Output the [x, y] coordinate of the center of the cell containing the given text.  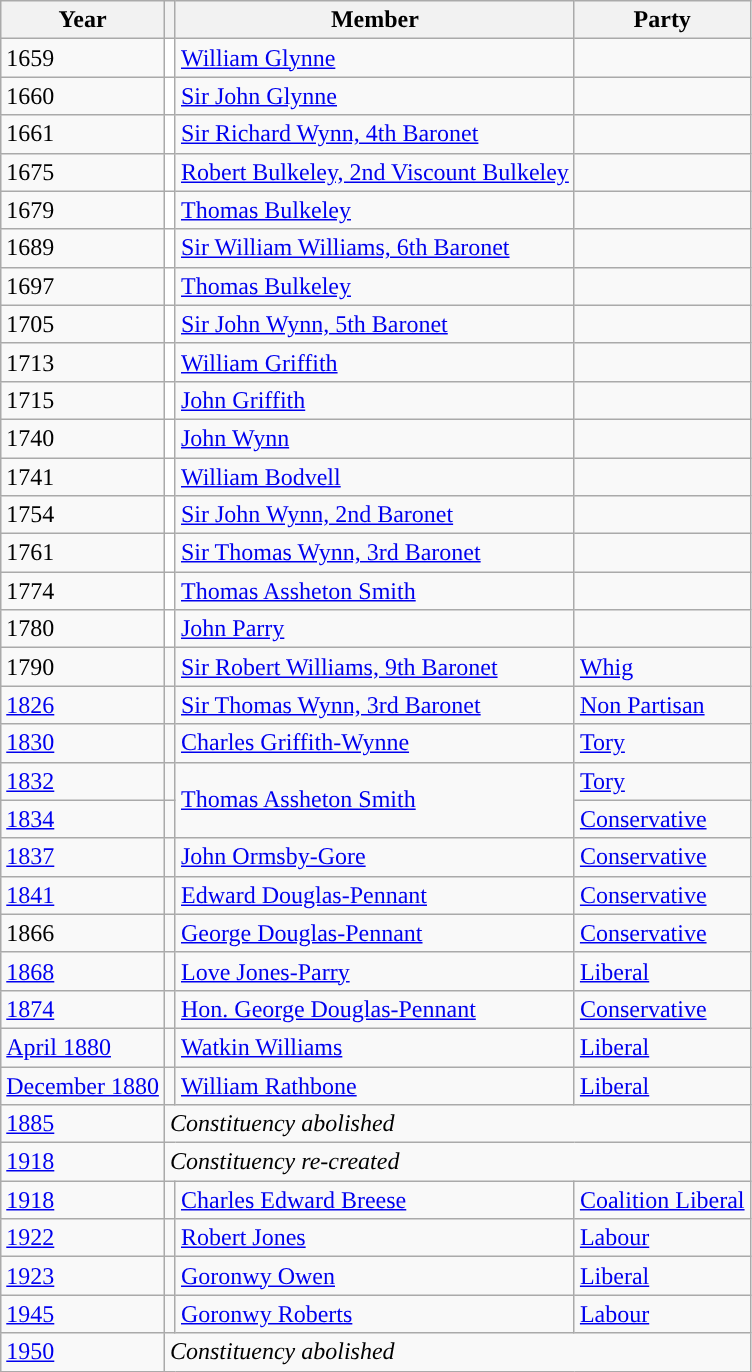
John Ormsby-Gore [374, 857]
Coalition Liberal [662, 1200]
1945 [83, 1314]
Sir John Glynne [374, 96]
1841 [83, 895]
1713 [83, 362]
Robert Bulkeley, 2nd Viscount Bulkeley [374, 172]
1741 [83, 477]
1866 [83, 933]
1874 [83, 1009]
1826 [83, 705]
Charles Edward Breese [374, 1200]
Hon. George Douglas-Pennant [374, 1009]
Constituency re-created [457, 1162]
Sir John Wynn, 2nd Baronet [374, 515]
John Parry [374, 629]
1832 [83, 781]
1679 [83, 210]
April 1880 [83, 1047]
Love Jones-Parry [374, 971]
1660 [83, 96]
Party [662, 20]
1774 [83, 591]
Sir William Williams, 6th Baronet [374, 248]
Goronwy Roberts [374, 1314]
1715 [83, 400]
1868 [83, 971]
1697 [83, 286]
1923 [83, 1276]
1885 [83, 1124]
Year [83, 20]
1837 [83, 857]
1950 [83, 1352]
1661 [83, 134]
George Douglas-Pennant [374, 933]
1740 [83, 438]
Watkin Williams [374, 1047]
John Griffith [374, 400]
John Wynn [374, 438]
1790 [83, 667]
Member [374, 20]
1761 [83, 553]
Sir Robert Williams, 9th Baronet [374, 667]
Robert Jones [374, 1238]
1830 [83, 743]
William Rathbone [374, 1085]
Non Partisan [662, 705]
1689 [83, 248]
1659 [83, 58]
1834 [83, 819]
Charles Griffith-Wynne [374, 743]
William Glynne [374, 58]
1754 [83, 515]
Sir Richard Wynn, 4th Baronet [374, 134]
William Bodvell [374, 477]
Edward Douglas-Pennant [374, 895]
1780 [83, 629]
Whig [662, 667]
William Griffith [374, 362]
1675 [83, 172]
1922 [83, 1238]
1705 [83, 324]
December 1880 [83, 1085]
Sir John Wynn, 5th Baronet [374, 324]
Goronwy Owen [374, 1276]
